Search for the cell housing the specified text and yield its [x, y] center coordinate. 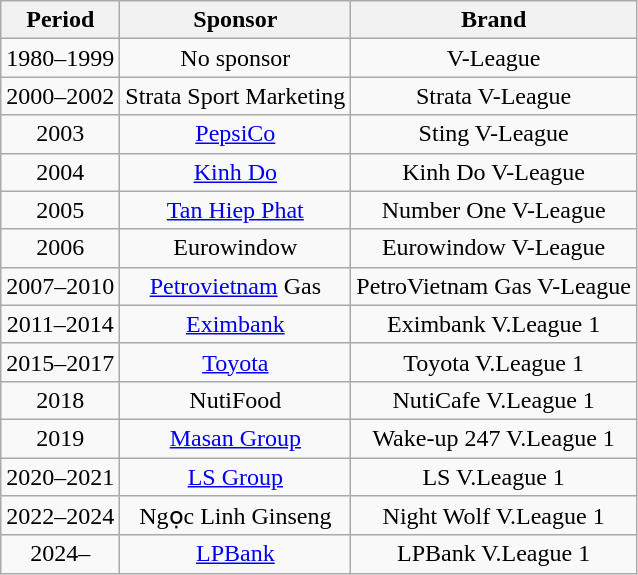
Tan Hiep Phat [236, 210]
2024– [60, 554]
Eximbank V.League 1 [494, 324]
LPBank [236, 554]
LS V.League 1 [494, 477]
2004 [60, 172]
2018 [60, 400]
Brand [494, 20]
2019 [60, 438]
Kinh Do [236, 172]
Masan Group [236, 438]
2003 [60, 134]
Ngọc Linh Ginseng [236, 516]
2005 [60, 210]
Toyota [236, 362]
Petrovietnam Gas [236, 286]
LS Group [236, 477]
Wake-up 247 V.League 1 [494, 438]
Strata V-League [494, 96]
2011–2014 [60, 324]
Sting V-League [494, 134]
NutiCafe V.League 1 [494, 400]
Eurowindow V-League [494, 248]
2006 [60, 248]
PepsiCo [236, 134]
Strata Sport Marketing [236, 96]
PetroVietnam Gas V-League [494, 286]
Eurowindow [236, 248]
2020–2021 [60, 477]
NutiFood [236, 400]
2015–2017 [60, 362]
V-League [494, 58]
Toyota V.League 1 [494, 362]
LPBank V.League 1 [494, 554]
2007–2010 [60, 286]
Kinh Do V-League [494, 172]
2000–2002 [60, 96]
Sponsor [236, 20]
1980–1999 [60, 58]
Period [60, 20]
Night Wolf V.League 1 [494, 516]
2022–2024 [60, 516]
Number One V-League [494, 210]
No sponsor [236, 58]
Eximbank [236, 324]
